Capture the cell that displays the provided text and extract its [X, Y] central coordinate. 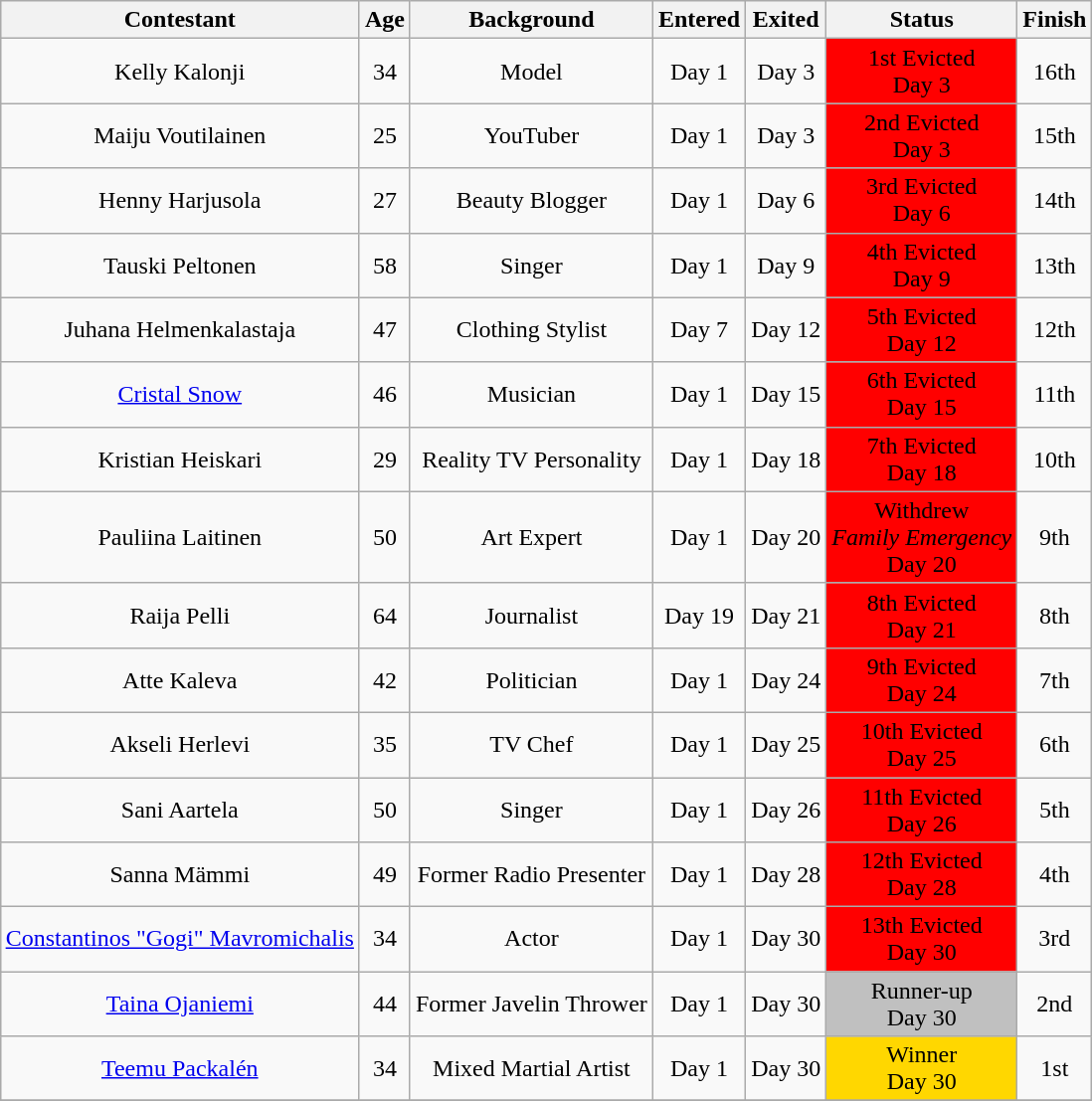
46 [384, 394]
Juhana Helmenkalastaja [179, 330]
2nd EvictedDay 3 [922, 135]
Status [922, 20]
WithdrewFamily EmergencyDay 20 [922, 537]
9th EvictedDay 24 [922, 680]
Kelly Kalonji [179, 72]
12th [1054, 330]
42 [384, 680]
9th [1054, 537]
27 [384, 201]
Day 19 [698, 615]
Day 20 [786, 537]
Sani Aartela [179, 810]
64 [384, 615]
Background [531, 20]
11th [1054, 394]
Day 25 [786, 744]
1st [1054, 1068]
15th [1054, 135]
WinnerDay 30 [922, 1068]
Day 12 [786, 330]
Musician [531, 394]
Exited [786, 20]
Day 21 [786, 615]
5th EvictedDay 12 [922, 330]
25 [384, 135]
7th EvictedDay 18 [922, 459]
Pauliina Laitinen [179, 537]
Maiju Voutilainen [179, 135]
8th [1054, 615]
10th [1054, 459]
Cristal Snow [179, 394]
4th [1054, 875]
14th [1054, 201]
Runner-upDay 30 [922, 1005]
1st EvictedDay 3 [922, 72]
6th EvictedDay 15 [922, 394]
Contestant [179, 20]
Reality TV Personality [531, 459]
12th EvictedDay 28 [922, 875]
47 [384, 330]
16th [1054, 72]
Henny Harjusola [179, 201]
11th EvictedDay 26 [922, 810]
6th [1054, 744]
5th [1054, 810]
Model [531, 72]
10th EvictedDay 25 [922, 744]
3rd [1054, 939]
3rd EvictedDay 6 [922, 201]
58 [384, 265]
Day 9 [786, 265]
Teemu Packalén [179, 1068]
Day 15 [786, 394]
35 [384, 744]
4th EvictedDay 9 [922, 265]
Former Javelin Thrower [531, 1005]
Atte Kaleva [179, 680]
YouTuber [531, 135]
Raija Pelli [179, 615]
TV Chef [531, 744]
Day 6 [786, 201]
Finish [1054, 20]
Former Radio Presenter [531, 875]
13th EvictedDay 30 [922, 939]
Art Expert [531, 537]
Actor [531, 939]
Age [384, 20]
49 [384, 875]
Day 28 [786, 875]
Mixed Martial Artist [531, 1068]
Entered [698, 20]
Day 18 [786, 459]
Kristian Heiskari [179, 459]
2nd [1054, 1005]
8th EvictedDay 21 [922, 615]
Day 26 [786, 810]
Taina Ojaniemi [179, 1005]
Beauty Blogger [531, 201]
7th [1054, 680]
Clothing Stylist [531, 330]
Politician [531, 680]
Sanna Mämmi [179, 875]
Tauski Peltonen [179, 265]
Constantinos "Gogi" Mavromichalis [179, 939]
Journalist [531, 615]
44 [384, 1005]
29 [384, 459]
Akseli Herlevi [179, 744]
13th [1054, 265]
Day 7 [698, 330]
Day 24 [786, 680]
